For the text-containing cell, return its midpoint in [X, Y] coordinate format. 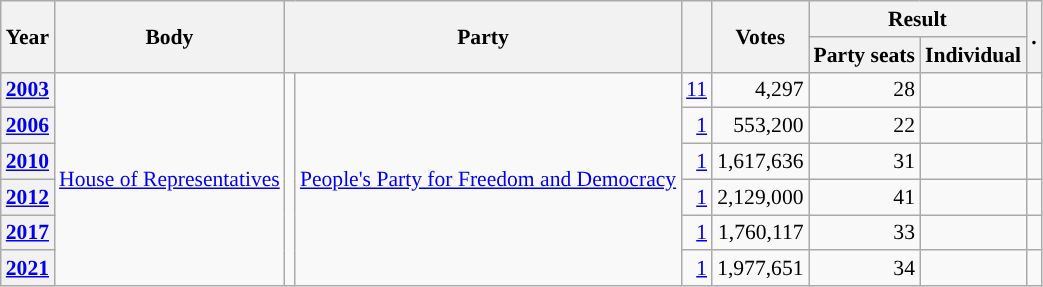
553,200 [760, 126]
House of Representatives [170, 179]
Party [483, 36]
People's Party for Freedom and Democracy [488, 179]
Votes [760, 36]
11 [696, 90]
2,129,000 [760, 197]
34 [864, 269]
1,760,117 [760, 233]
1,977,651 [760, 269]
2012 [28, 197]
2017 [28, 233]
2006 [28, 126]
Year [28, 36]
28 [864, 90]
Body [170, 36]
22 [864, 126]
4,297 [760, 90]
2010 [28, 162]
Individual [973, 55]
Result [918, 19]
31 [864, 162]
. [1034, 36]
33 [864, 233]
2003 [28, 90]
2021 [28, 269]
41 [864, 197]
1,617,636 [760, 162]
Party seats [864, 55]
